Scan for the cell matching the given text and deliver its [X, Y] coordinate at center. 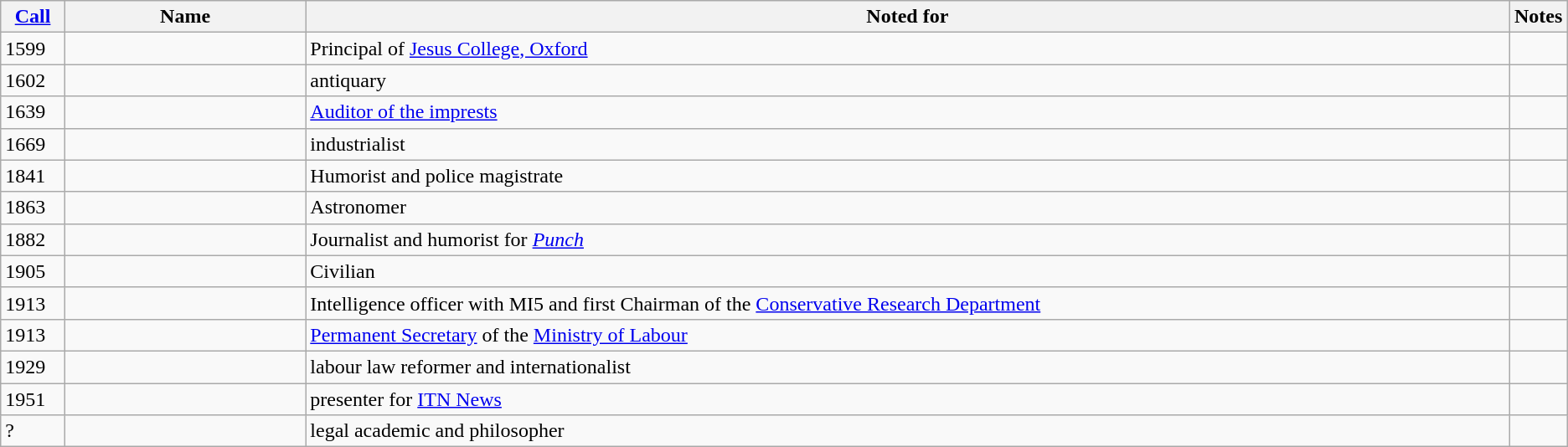
Principal of Jesus College, Oxford [908, 49]
1841 [34, 176]
antiquary [908, 80]
1951 [34, 399]
Noted for [908, 17]
1905 [34, 271]
1669 [34, 144]
? [34, 431]
industrialist [908, 144]
presenter for ITN News [908, 399]
Permanent Secretary of the Ministry of Labour [908, 335]
Journalist and humorist for Punch [908, 239]
1639 [34, 112]
1882 [34, 239]
legal academic and philosopher [908, 431]
labour law reformer and internationalist [908, 367]
1863 [34, 208]
Notes [1538, 17]
Call [34, 17]
1602 [34, 80]
Humorist and police magistrate [908, 176]
Auditor of the imprests [908, 112]
Intelligence officer with MI5 and first Chairman of the Conservative Research Department [908, 303]
Name [184, 17]
1929 [34, 367]
1599 [34, 49]
Astronomer [908, 208]
Civilian [908, 271]
